For the text-containing cell, return its midpoint in [x, y] coordinate format. 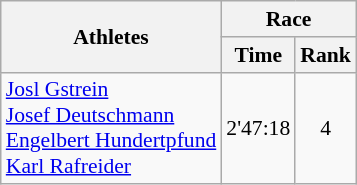
Rank [326, 55]
2'47:18 [258, 128]
Race [288, 19]
4 [326, 128]
Athletes [112, 36]
Time [258, 55]
Josl GstreinJosef DeutschmannEngelbert HundertpfundKarl Rafreider [112, 128]
